Return the [x, y] coordinate for the center point of the cell that contains the specified text.  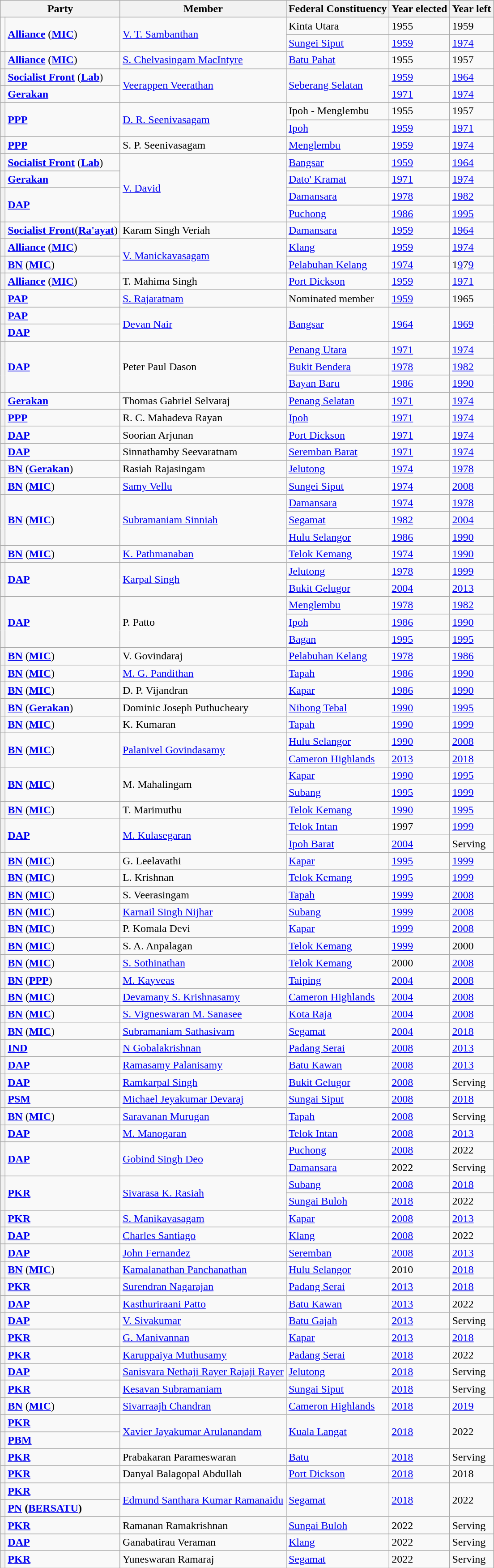
Subramaniam Sinniah [203, 520]
Batu Pahat [337, 60]
S. Veerasingam [203, 895]
PBM [63, 1440]
Year left [472, 9]
Kamalanathan Panchanathan [203, 1269]
Yuneswaran Ramaraj [203, 1559]
G. Leelavathi [203, 861]
Ipoh - Menglembu [337, 111]
Bayan Baru [337, 384]
Sivarraajh Chandran [203, 1406]
Socialist Front(Ra'ayat) [63, 231]
PSM [63, 1099]
Karuppaiya Muthusamy [203, 1355]
S. A. Anpalagan [203, 946]
V. Govindaraj [203, 656]
Palanivel Govindasamy [203, 750]
1979 [472, 265]
Seberang Selatan [337, 85]
Sivarasa K. Rasiah [203, 1193]
P. Komala Devi [203, 929]
Karpal Singh [203, 580]
Batu Gajah [337, 1321]
Ramasamy Palanisamy [203, 1065]
T. Marimuthu [203, 810]
Thomas Gabriel Selvaraj [203, 401]
Federal Constituency [337, 9]
S. Sothinathan [203, 963]
IND [63, 1048]
Bukit Bendera [337, 367]
2019 [472, 1406]
Dato' Kramat [337, 179]
Subramaniam Sathasivam [203, 1031]
Michael Jeyakumar Devaraj [203, 1099]
R. C. Mahadeva Rayan [203, 418]
M. Mahalingam [203, 784]
Penang Utara [337, 350]
Sinnathamby Seevaratnam [203, 452]
Party [60, 9]
K. Kumaran [203, 724]
Gobind Singh Deo [203, 1159]
Seremban Barat [337, 452]
1969 [472, 324]
Ipoh Barat [337, 844]
V. T. Sambanthan [203, 34]
M. G. Pandithan [203, 673]
V. Sivakumar [203, 1321]
Devan Nair [203, 324]
Kota Raja [337, 1014]
Penang Selatan [337, 401]
M. Kulasegaran [203, 835]
Kinta Utara [337, 26]
BN (PPP) [63, 980]
Bagan [337, 639]
Peter Paul Dason [203, 367]
Veerappen Veerathan [203, 85]
S. Vigneswaran M. Sanasee [203, 1014]
Seremban [337, 1252]
PN (BERSATU) [63, 1508]
Kasthuriraani Patto [203, 1304]
Year elected [420, 9]
S. P. Seenivasagam [203, 145]
Devamany S. Krishnasamy [203, 997]
1997 [420, 827]
Saravanan Murugan [203, 1116]
2010 [420, 1269]
Ramanan Ramakrishnan [203, 1525]
1965 [472, 299]
Batu [337, 1457]
Nominated member [337, 299]
D. R. Seenivasagam [203, 120]
Edmund Santhara Kumar Ramanaidu [203, 1500]
Soorian Arjunan [203, 435]
S. Manikavasagam [203, 1218]
L. Krishnan [203, 878]
Dominic Joseph Puthucheary [203, 707]
Danyal Balagopal Abdullah [203, 1474]
Nibong Tebal [337, 707]
T. Mahima Singh [203, 282]
Taiping [337, 980]
V. Manickavasagam [203, 256]
Ramkarpal Singh [203, 1082]
P. Patto [203, 622]
Karnail Singh Nijhar [203, 912]
Samy Vellu [203, 486]
Kuala Langat [337, 1431]
Member [203, 9]
Karam Singh Veriah [203, 231]
N Gobalakrishnan [203, 1048]
S. Chelvasingam MacIntyre [203, 60]
Rasiah Rajasingam [203, 469]
S. Rajaratnam [203, 299]
V. David [203, 188]
Prabakaran Parameswaran [203, 1457]
John Fernandez [203, 1252]
Surendran Nagarajan [203, 1286]
Xavier Jayakumar Arulanandam [203, 1431]
D. P. Vijandran [203, 690]
K. Pathmanaban [203, 554]
Sanisvara Nethaji Rayer Rajaji Rayer [203, 1372]
Kesavan Subramaniam [203, 1389]
M. Kayveas [203, 980]
Ganabatirau Veraman [203, 1542]
Charles Santiago [203, 1235]
G. Manivannan [203, 1338]
M. Manogaran [203, 1133]
